Output the (x, y) coordinate of the center of the cell containing the given text.  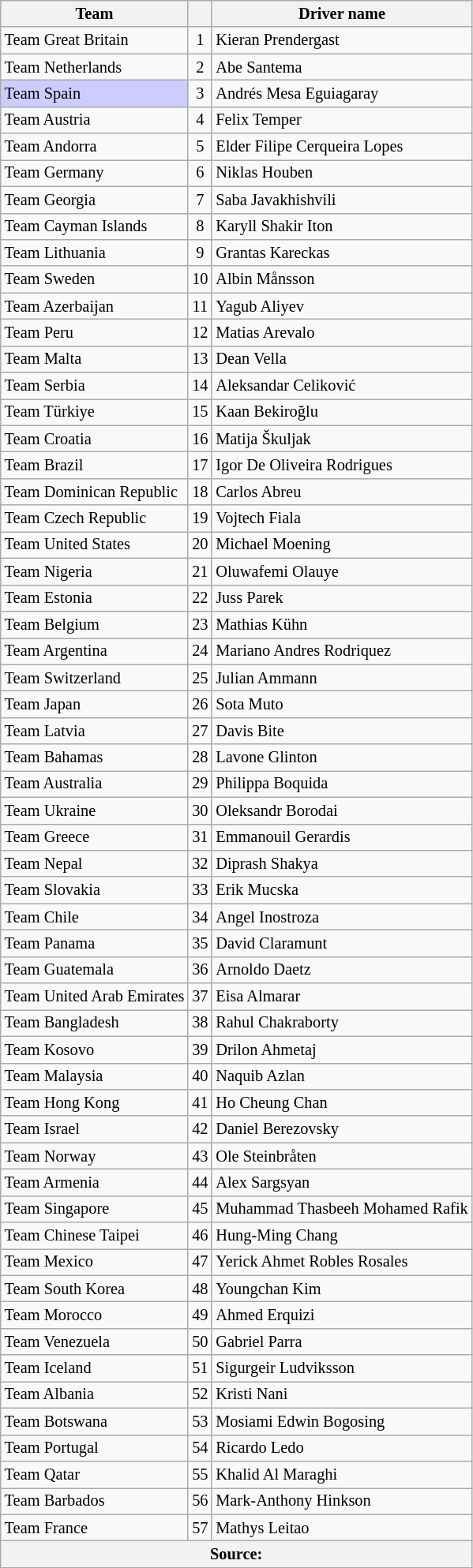
Team Germany (95, 173)
16 (200, 439)
36 (200, 970)
47 (200, 1262)
Team Mexico (95, 1262)
45 (200, 1209)
Team Portugal (95, 1448)
18 (200, 492)
21 (200, 571)
Aleksandar Celiković (341, 386)
Gabriel Parra (341, 1342)
Eisa Almarar (341, 997)
Matija Škuljak (341, 439)
12 (200, 332)
24 (200, 651)
Yagub Aliyev (341, 306)
Davis Bite (341, 731)
Team United Arab Emirates (95, 997)
51 (200, 1368)
Team Estonia (95, 598)
Juss Parek (341, 598)
Team Malta (95, 359)
27 (200, 731)
Yerick Ahmet Robles Rosales (341, 1262)
Team Nigeria (95, 571)
Driver name (341, 13)
26 (200, 704)
22 (200, 598)
Mathias Kühn (341, 624)
32 (200, 863)
33 (200, 890)
Philippa Boquida (341, 784)
Team Switzerland (95, 678)
38 (200, 1023)
9 (200, 253)
40 (200, 1076)
Khalid Al Maraghi (341, 1474)
Drilon Ahmetaj (341, 1050)
Andrés Mesa Eguiagaray (341, 93)
Kaan Bekiroğlu (341, 412)
Team Kosovo (95, 1050)
Team Belgium (95, 624)
20 (200, 544)
56 (200, 1501)
Team South Korea (95, 1289)
17 (200, 465)
Team Botswana (95, 1421)
Team Venezuela (95, 1342)
52 (200, 1394)
41 (200, 1102)
Team Australia (95, 784)
Muhammad Thasbeeh Mohamed Rafik (341, 1209)
Matias Arevalo (341, 332)
Abe Santema (341, 67)
34 (200, 917)
19 (200, 518)
Kristi Nani (341, 1394)
44 (200, 1182)
15 (200, 412)
Team Georgia (95, 200)
6 (200, 173)
2 (200, 67)
Team Malaysia (95, 1076)
Team Singapore (95, 1209)
14 (200, 386)
Saba Javakhishvili (341, 200)
Daniel Berezovsky (341, 1129)
Team Japan (95, 704)
1 (200, 40)
Hung-Ming Chang (341, 1236)
Team Brazil (95, 465)
Team United States (95, 544)
Grantas Kareckas (341, 253)
Team Norway (95, 1156)
Team Peru (95, 332)
Team Bangladesh (95, 1023)
Felix Temper (341, 120)
Karyll Shakir Iton (341, 226)
Mosiami Edwin Bogosing (341, 1421)
30 (200, 810)
Team Chile (95, 917)
Team Bahamas (95, 758)
Niklas Houben (341, 173)
Team Czech Republic (95, 518)
Team Armenia (95, 1182)
Youngchan Kim (341, 1289)
Team Hong Kong (95, 1102)
Team Croatia (95, 439)
Julian Ammann (341, 678)
57 (200, 1528)
13 (200, 359)
Team (95, 13)
Lavone Glinton (341, 758)
Igor De Oliveira Rodrigues (341, 465)
10 (200, 279)
Team Ukraine (95, 810)
49 (200, 1315)
Team Qatar (95, 1474)
Team Iceland (95, 1368)
53 (200, 1421)
Mariano Andres Rodriquez (341, 651)
Team Austria (95, 120)
Oleksandr Borodai (341, 810)
Team Nepal (95, 863)
Michael Moening (341, 544)
Elder Filipe Cerqueira Lopes (341, 147)
23 (200, 624)
Sota Muto (341, 704)
Team France (95, 1528)
Carlos Abreu (341, 492)
Team Barbados (95, 1501)
Ricardo Ledo (341, 1448)
48 (200, 1289)
7 (200, 200)
Team Cayman Islands (95, 226)
Ho Cheung Chan (341, 1102)
4 (200, 120)
Team Morocco (95, 1315)
Alex Sargsyan (341, 1182)
Team Slovakia (95, 890)
5 (200, 147)
Team Andorra (95, 147)
35 (200, 943)
Ahmed Erquizi (341, 1315)
Team Israel (95, 1129)
50 (200, 1342)
Team Guatemala (95, 970)
Dean Vella (341, 359)
Team Sweden (95, 279)
Source: (237, 1554)
11 (200, 306)
Kieran Prendergast (341, 40)
Mark-Anthony Hinkson (341, 1501)
Team Latvia (95, 731)
37 (200, 997)
46 (200, 1236)
Rahul Chakraborty (341, 1023)
Team Albania (95, 1394)
43 (200, 1156)
Oluwafemi Olauye (341, 571)
29 (200, 784)
Team Panama (95, 943)
David Claramunt (341, 943)
Angel Inostroza (341, 917)
Emmanouil Gerardis (341, 837)
Arnoldo Daetz (341, 970)
Team Greece (95, 837)
Team Türkiye (95, 412)
Erik Mucska (341, 890)
Team Dominican Republic (95, 492)
55 (200, 1474)
Ole Steinbråten (341, 1156)
Team Azerbaijan (95, 306)
Mathys Leitao (341, 1528)
Team Serbia (95, 386)
Diprash Shakya (341, 863)
3 (200, 93)
Naquib Azlan (341, 1076)
42 (200, 1129)
Team Netherlands (95, 67)
Team Chinese Taipei (95, 1236)
28 (200, 758)
31 (200, 837)
25 (200, 678)
54 (200, 1448)
8 (200, 226)
Team Argentina (95, 651)
39 (200, 1050)
Team Great Britain (95, 40)
Albin Månsson (341, 279)
Vojtech Fiala (341, 518)
Sigurgeir Ludviksson (341, 1368)
Team Lithuania (95, 253)
Team Spain (95, 93)
